Pinpoint the cell where the given text exists, returning its [X, Y] midpoint coordinate. 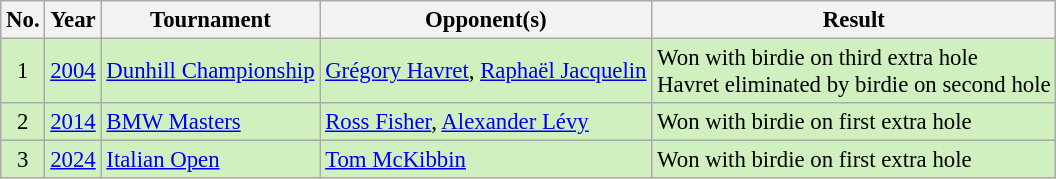
Dunhill Championship [210, 72]
BMW Masters [210, 122]
2014 [73, 122]
Tom McKibbin [486, 160]
3 [23, 160]
Grégory Havret, Raphaël Jacquelin [486, 72]
Won with birdie on third extra holeHavret eliminated by birdie on second hole [854, 72]
2024 [73, 160]
2 [23, 122]
1 [23, 72]
Result [854, 20]
Tournament [210, 20]
Year [73, 20]
2004 [73, 72]
Opponent(s) [486, 20]
No. [23, 20]
Ross Fisher, Alexander Lévy [486, 122]
Italian Open [210, 160]
